From the cell containing the given text, extract its center point as (x, y) coordinate. 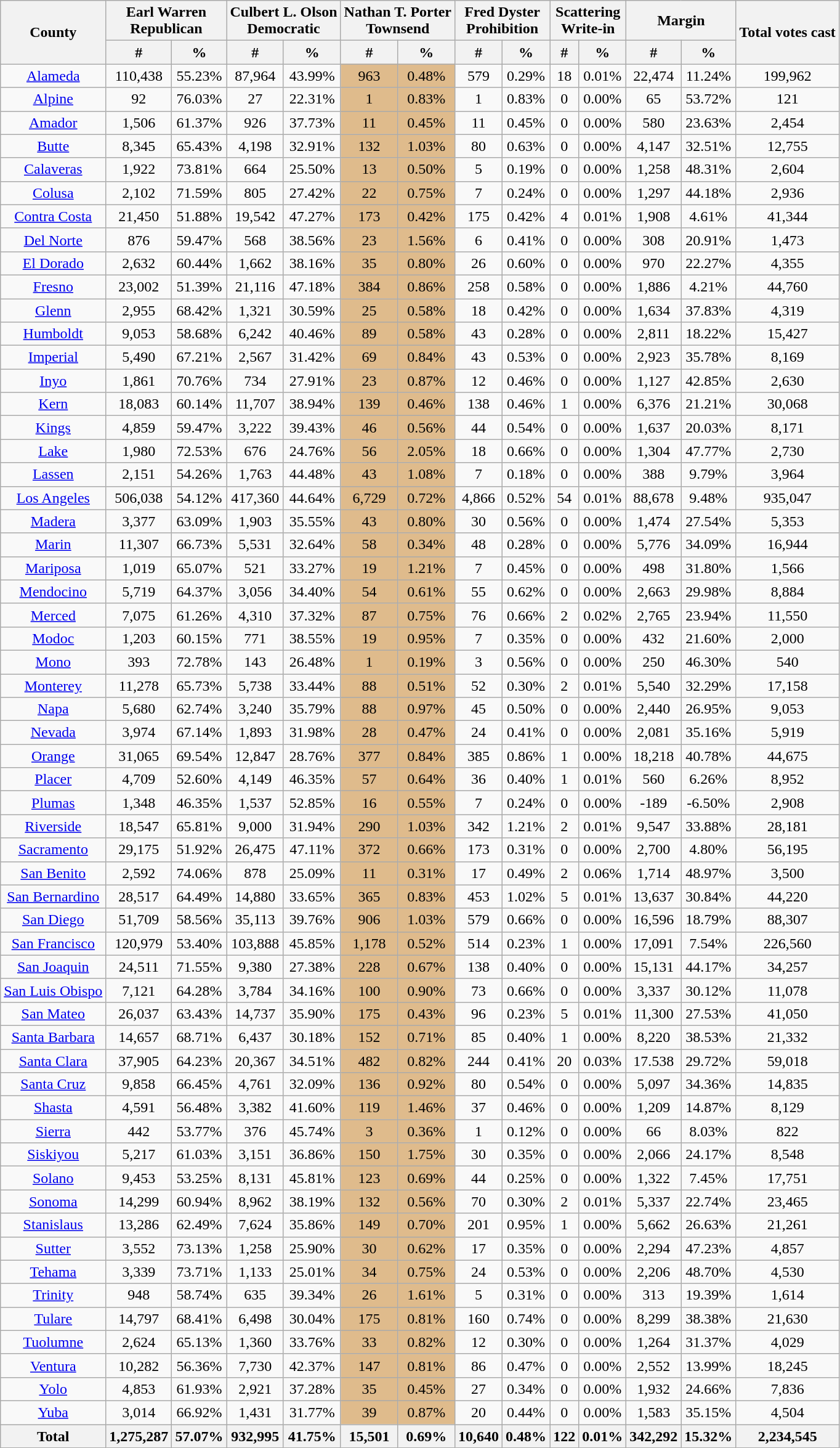
4,504 (788, 1412)
38.19% (312, 1202)
1,903 (255, 521)
92 (139, 99)
20,367 (255, 1060)
313 (654, 1295)
935,047 (788, 498)
Riverside (53, 826)
43.99% (312, 76)
417,360 (255, 498)
521 (255, 568)
34.09% (708, 545)
18.22% (708, 334)
30.04% (312, 1319)
El Dorado (53, 263)
67.14% (200, 733)
342 (479, 826)
9,858 (139, 1084)
0.72% (426, 498)
County (53, 32)
53.77% (200, 1131)
1,304 (654, 451)
453 (479, 897)
32.64% (312, 545)
4,147 (654, 146)
16,944 (788, 545)
4,029 (788, 1342)
61.26% (200, 615)
2,632 (139, 263)
122 (564, 1436)
60.44% (200, 263)
61.37% (200, 123)
56.48% (200, 1108)
1,932 (654, 1389)
30.84% (708, 897)
11,707 (255, 404)
5,776 (654, 545)
6.26% (708, 779)
540 (788, 662)
Contra Costa (53, 216)
35.15% (708, 1412)
63.43% (200, 1014)
7,730 (255, 1365)
376 (255, 1131)
10,282 (139, 1365)
0.12% (526, 1131)
0.61% (426, 592)
2,624 (139, 1342)
51.88% (200, 216)
Sacramento (53, 850)
21,630 (788, 1319)
120,979 (139, 943)
San Benito (53, 873)
3,014 (139, 1412)
33.88% (708, 826)
21.21% (708, 404)
6,498 (255, 1319)
35.78% (708, 357)
96 (479, 1014)
22 (370, 193)
65.07% (200, 568)
40.46% (312, 334)
47.77% (708, 451)
0.64% (426, 779)
11,078 (788, 990)
13,286 (139, 1225)
23.63% (708, 123)
Yuba (53, 1412)
5,337 (654, 1202)
61.03% (200, 1155)
393 (139, 662)
66.73% (200, 545)
19,542 (255, 216)
377 (370, 756)
34.40% (312, 592)
65 (654, 99)
1.46% (426, 1108)
2,234,545 (788, 1436)
19.39% (708, 1295)
3,964 (788, 474)
54.12% (200, 498)
1,209 (654, 1108)
878 (255, 873)
46.30% (708, 662)
8,131 (255, 1178)
60.15% (200, 638)
37.28% (312, 1389)
11,550 (788, 615)
8,952 (788, 779)
18,218 (654, 756)
963 (370, 76)
64.23% (200, 1060)
2,908 (788, 803)
Tuolumne (53, 1342)
290 (370, 826)
21,332 (788, 1037)
Santa Cruz (53, 1084)
32.29% (708, 686)
San Joaquin (53, 967)
258 (479, 287)
110,438 (139, 76)
38.56% (312, 240)
0.55% (426, 803)
Kern (53, 404)
822 (788, 1131)
31.37% (708, 1342)
199,962 (788, 76)
25.50% (312, 169)
5,097 (654, 1084)
34 (370, 1272)
39.76% (312, 920)
442 (139, 1131)
2,081 (654, 733)
62.49% (200, 1225)
27.53% (708, 1014)
16,596 (654, 920)
1.02% (526, 897)
28.76% (312, 756)
1,360 (255, 1342)
21,116 (255, 287)
35.16% (708, 733)
149 (370, 1225)
4,853 (139, 1389)
506,038 (139, 498)
87 (370, 615)
228 (370, 967)
4,198 (255, 146)
Amador (53, 123)
41.60% (312, 1108)
23.94% (708, 615)
Tehama (53, 1272)
65.81% (200, 826)
30.59% (312, 310)
18,083 (139, 404)
58.74% (200, 1295)
31.42% (312, 357)
34.16% (312, 990)
45.81% (312, 1178)
76.03% (200, 99)
31.98% (312, 733)
48.97% (708, 873)
36.86% (312, 1155)
31.80% (708, 568)
25.90% (312, 1248)
8,345 (139, 146)
14,657 (139, 1037)
5,719 (139, 592)
1.56% (426, 240)
34,257 (788, 967)
41,344 (788, 216)
28,181 (788, 826)
52.85% (312, 803)
61.93% (200, 1389)
0.71% (426, 1037)
384 (370, 287)
160 (479, 1319)
88,678 (654, 498)
0.36% (426, 1131)
2.05% (426, 451)
0.97% (426, 709)
23,002 (139, 287)
635 (255, 1295)
136 (370, 1084)
1,714 (654, 873)
47.27% (312, 216)
1.08% (426, 474)
250 (654, 662)
1,322 (654, 1178)
22.31% (312, 99)
86 (479, 1365)
85 (479, 1037)
9,000 (255, 826)
Marin (53, 545)
676 (255, 451)
38.16% (312, 263)
70 (479, 1202)
52 (479, 686)
18,547 (139, 826)
Butte (53, 146)
385 (479, 756)
39.34% (312, 1295)
143 (255, 662)
26.95% (708, 709)
53.25% (200, 1178)
432 (654, 638)
103,888 (255, 943)
13 (370, 169)
3,377 (139, 521)
Earl WarrenRepublican (166, 21)
Margin (681, 21)
0.02% (602, 615)
4,319 (788, 310)
76 (479, 615)
74.06% (200, 873)
1,614 (788, 1295)
13,637 (654, 897)
13.99% (708, 1365)
1,893 (255, 733)
1,348 (139, 803)
4.21% (708, 287)
San Luis Obispo (53, 990)
372 (370, 850)
4,310 (255, 615)
55 (479, 592)
8.03% (708, 1131)
51,709 (139, 920)
10,640 (479, 1436)
17.538 (654, 1060)
876 (139, 240)
7,075 (139, 615)
37,905 (139, 1060)
0.63% (526, 146)
44,220 (788, 897)
67.21% (200, 357)
498 (654, 568)
Inyo (53, 381)
22,474 (654, 76)
1,861 (139, 381)
5,919 (788, 733)
7.54% (708, 943)
Total (53, 1436)
25 (370, 310)
1,922 (139, 169)
26,475 (255, 850)
37.32% (312, 615)
66 (654, 1131)
201 (479, 1225)
17,158 (788, 686)
30,068 (788, 404)
33.44% (312, 686)
17,751 (788, 1178)
1,321 (255, 310)
11,278 (139, 686)
926 (255, 123)
1,178 (370, 943)
1,662 (255, 263)
Nathan T. PorterTownsend (398, 21)
5,738 (255, 686)
Mono (53, 662)
568 (255, 240)
14,737 (255, 1014)
53.40% (200, 943)
0.06% (602, 873)
5,540 (654, 686)
52.60% (200, 779)
68.71% (200, 1037)
5,662 (654, 1225)
0.74% (526, 1319)
7,836 (788, 1389)
2,294 (654, 1248)
San Diego (53, 920)
56,195 (788, 850)
29,175 (139, 850)
9,453 (139, 1178)
Orange (53, 756)
3,552 (139, 1248)
42.37% (312, 1365)
6,729 (370, 498)
47.23% (708, 1248)
3,382 (255, 1108)
123 (370, 1178)
58.68% (200, 334)
0.43% (426, 1014)
Lake (53, 451)
1,980 (139, 451)
12,755 (788, 146)
71.55% (200, 967)
57 (370, 779)
152 (370, 1037)
1,583 (654, 1412)
88,307 (788, 920)
22.74% (708, 1202)
39.43% (312, 428)
Glenn (53, 310)
32.09% (312, 1084)
44,760 (788, 287)
1.75% (426, 1155)
Placer (53, 779)
Tulare (53, 1319)
4.80% (708, 850)
26.48% (312, 662)
Solano (53, 1178)
Mendocino (53, 592)
45 (479, 709)
73.81% (200, 169)
65.13% (200, 1342)
580 (654, 123)
16 (370, 803)
14,835 (788, 1084)
5,353 (788, 521)
20.91% (708, 240)
5,490 (139, 357)
0.90% (426, 990)
ScatteringWrite-in (588, 21)
33 (370, 1342)
38.38% (708, 1319)
25.09% (312, 873)
8,171 (788, 428)
60.94% (200, 1202)
47.11% (312, 850)
7,121 (139, 990)
1.61% (426, 1295)
0.92% (426, 1084)
-189 (654, 803)
38.55% (312, 638)
2,151 (139, 474)
29.72% (708, 1060)
35.90% (312, 1014)
27.38% (312, 967)
3,240 (255, 709)
69.54% (200, 756)
24,511 (139, 967)
1,908 (654, 216)
Plumas (53, 803)
1,264 (654, 1342)
37.83% (708, 310)
33.65% (312, 897)
932,995 (255, 1436)
14,797 (139, 1319)
65.73% (200, 686)
5,531 (255, 545)
21,261 (788, 1225)
4,761 (255, 1084)
Stanislaus (53, 1225)
1,537 (255, 803)
44.17% (708, 967)
2,000 (788, 638)
Humboldt (53, 334)
26.63% (708, 1225)
1,127 (654, 381)
39 (370, 1412)
9,380 (255, 967)
60.14% (200, 404)
14,299 (139, 1202)
Culbert L. OlsonDemocratic (283, 21)
27.91% (312, 381)
23,465 (788, 1202)
0.18% (526, 474)
56 (370, 451)
44.18% (708, 193)
55.23% (200, 76)
62.74% (200, 709)
2,552 (654, 1365)
11,300 (654, 1014)
226,560 (788, 943)
0.29% (526, 76)
87,964 (255, 76)
53.72% (708, 99)
3,500 (788, 873)
24.17% (708, 1155)
37.73% (312, 123)
4,530 (788, 1272)
Santa Barbara (53, 1037)
8,962 (255, 1202)
308 (654, 240)
34.51% (312, 1060)
48.31% (708, 169)
31.94% (312, 826)
906 (370, 920)
5,217 (139, 1155)
31,065 (139, 756)
8,548 (788, 1155)
2,440 (654, 709)
Imperial (53, 357)
1,506 (139, 123)
4,355 (788, 263)
3,337 (654, 990)
2,592 (139, 873)
Del Norte (53, 240)
51.39% (200, 287)
38.53% (708, 1037)
14,880 (255, 897)
Fresno (53, 287)
28 (370, 733)
29.98% (708, 592)
37 (479, 1108)
4.61% (708, 216)
0.03% (602, 1060)
6,242 (255, 334)
24.66% (708, 1389)
2,700 (654, 850)
68.41% (200, 1319)
948 (139, 1295)
1,431 (255, 1412)
14.87% (708, 1108)
3,784 (255, 990)
36 (479, 779)
147 (370, 1365)
65.43% (200, 146)
56.36% (200, 1365)
31.77% (312, 1412)
72.53% (200, 451)
San Francisco (53, 943)
365 (370, 897)
2,955 (139, 310)
33.27% (312, 568)
73.71% (200, 1272)
Merced (53, 615)
1,473 (788, 240)
44.64% (312, 498)
Kings (53, 428)
2,206 (654, 1272)
Sierra (53, 1131)
2,102 (139, 193)
32.51% (708, 146)
4,857 (788, 1248)
28,517 (139, 897)
7,624 (255, 1225)
27.42% (312, 193)
1,566 (788, 568)
970 (654, 263)
Alameda (53, 76)
2,730 (788, 451)
0.60% (526, 263)
48.70% (708, 1272)
58 (370, 545)
4,859 (139, 428)
42.85% (708, 381)
15.32% (708, 1436)
0.25% (526, 1178)
482 (370, 1060)
6,437 (255, 1037)
12,847 (255, 756)
46 (370, 428)
35,113 (255, 920)
69 (370, 357)
5,680 (139, 709)
15,501 (370, 1436)
64.37% (200, 592)
35.79% (312, 709)
Ventura (53, 1365)
3,151 (255, 1155)
35.86% (312, 1225)
17,091 (654, 943)
59,018 (788, 1060)
9.48% (708, 498)
27.54% (708, 521)
1,886 (654, 287)
41,050 (788, 1014)
342,292 (654, 1436)
32.91% (312, 146)
6 (479, 240)
2,066 (654, 1155)
25.01% (312, 1272)
Yolo (53, 1389)
1,637 (654, 428)
2,765 (654, 615)
2,567 (255, 357)
121 (788, 99)
2,923 (654, 357)
48 (479, 545)
8,129 (788, 1108)
21,450 (139, 216)
Los Angeles (53, 498)
45.74% (312, 1131)
1,019 (139, 568)
57.07% (200, 1436)
2,663 (654, 592)
11,307 (139, 545)
24.76% (312, 451)
9.79% (708, 474)
Sutter (53, 1248)
18.79% (708, 920)
0.70% (426, 1225)
Shasta (53, 1108)
1,634 (654, 310)
15,427 (788, 334)
4,149 (255, 779)
388 (654, 474)
San Bernardino (53, 897)
38.94% (312, 404)
9,547 (654, 826)
Total votes cast (788, 32)
73.13% (200, 1248)
150 (370, 1155)
47.18% (312, 287)
100 (370, 990)
22.27% (708, 263)
30.18% (312, 1037)
4,709 (139, 779)
2,921 (255, 1389)
51.92% (200, 850)
20.03% (708, 428)
734 (255, 381)
3,974 (139, 733)
514 (479, 943)
1,763 (255, 474)
Siskiyou (53, 1155)
560 (654, 779)
40.78% (708, 756)
15,131 (654, 967)
8,220 (654, 1037)
Lassen (53, 474)
Colusa (53, 193)
139 (370, 404)
26,037 (139, 1014)
3,222 (255, 428)
Nevada (53, 733)
66.45% (200, 1084)
4,866 (479, 498)
45.85% (312, 943)
4,591 (139, 1108)
8,169 (788, 357)
44,675 (788, 756)
21.60% (708, 638)
805 (255, 193)
Santa Clara (53, 1060)
2,811 (654, 334)
64.49% (200, 897)
2,630 (788, 381)
54.26% (200, 474)
63.09% (200, 521)
41.75% (312, 1436)
3,339 (139, 1272)
1,203 (139, 638)
3,056 (255, 592)
Fred DysterProhibition (503, 21)
66.92% (200, 1412)
771 (255, 638)
244 (479, 1060)
Trinity (53, 1295)
2,454 (788, 123)
33.76% (312, 1342)
18,245 (788, 1365)
Napa (53, 709)
Sonoma (53, 1202)
1,133 (255, 1272)
Monterey (53, 686)
73 (479, 990)
Calaveras (53, 169)
0.67% (426, 967)
0.44% (526, 1412)
8,884 (788, 592)
68.42% (200, 310)
0.49% (526, 873)
8,299 (654, 1319)
71.59% (200, 193)
Mariposa (53, 568)
San Mateo (53, 1014)
2,936 (788, 193)
64.28% (200, 990)
1,297 (654, 193)
7.45% (708, 1178)
119 (370, 1108)
1,474 (654, 521)
30.12% (708, 990)
Madera (53, 521)
72.78% (200, 662)
-6.50% (708, 803)
Alpine (53, 99)
Modoc (53, 638)
44.48% (312, 474)
35.55% (312, 521)
34.36% (708, 1084)
0.51% (426, 686)
58.56% (200, 920)
2,604 (788, 169)
664 (255, 169)
89 (370, 334)
4 (564, 216)
6,376 (654, 404)
70.76% (200, 381)
11.24% (708, 76)
1,275,287 (139, 1436)
